Provide the (X, Y) coordinate of the cell's center where the given text is located.  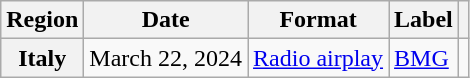
Region (42, 20)
Date (166, 20)
March 22, 2024 (166, 58)
Label (424, 20)
BMG (424, 58)
Format (318, 20)
Italy (42, 58)
Radio airplay (318, 58)
